Output the [x, y] coordinate of the center of the cell containing the given text.  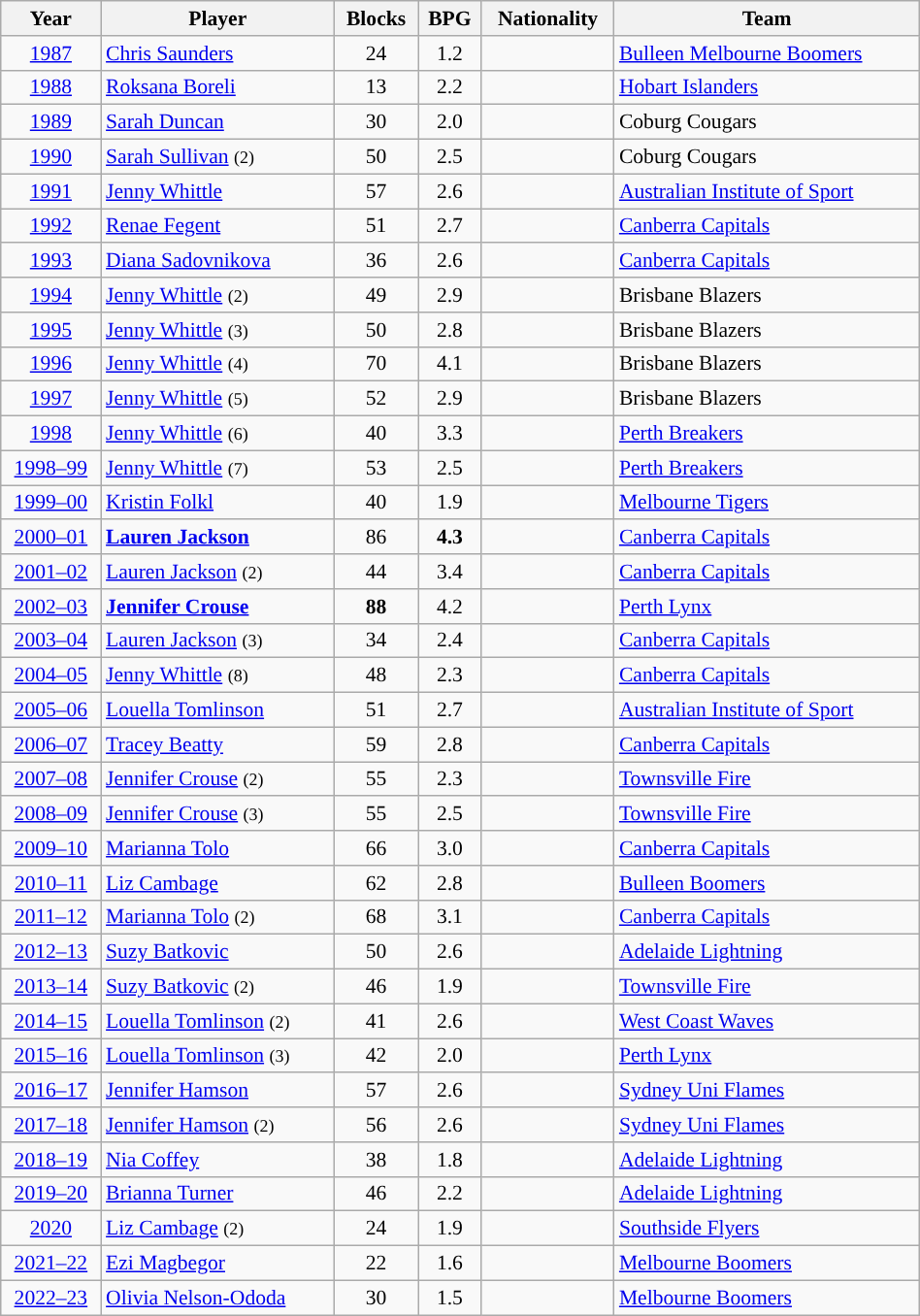
2022–23 [50, 1298]
Jennifer Hamson (2) [217, 1125]
70 [377, 364]
66 [377, 848]
2016–17 [50, 1091]
1990 [50, 157]
Jenny Whittle (7) [217, 468]
3.1 [450, 917]
2019–20 [50, 1194]
34 [377, 641]
2010–11 [50, 883]
2008–09 [50, 814]
Southside Flyers [767, 1229]
Ezi Magbegor [217, 1264]
2005–06 [50, 710]
13 [377, 87]
1999–00 [50, 503]
Jenny Whittle (5) [217, 399]
1998 [50, 434]
Louella Tomlinson (3) [217, 1056]
1993 [50, 261]
Kristin Folkl [217, 503]
1996 [50, 364]
Liz Cambage (2) [217, 1229]
59 [377, 744]
Jenny Whittle (3) [217, 330]
2020 [50, 1229]
2013–14 [50, 987]
2021–22 [50, 1264]
38 [377, 1160]
2014–15 [50, 1021]
1998–99 [50, 468]
53 [377, 468]
Marianna Tolo (2) [217, 917]
2007–08 [50, 779]
Bulleen Boomers [767, 883]
Louella Tomlinson [217, 710]
Liz Cambage [217, 883]
86 [377, 538]
1989 [50, 122]
1.2 [450, 53]
Jenny Whittle (4) [217, 364]
2006–07 [50, 744]
2009–10 [50, 848]
4.3 [450, 538]
Jenny Whittle (6) [217, 434]
Roksana Boreli [217, 87]
2017–18 [50, 1125]
Jennifer Hamson [217, 1091]
2015–16 [50, 1056]
2011–12 [50, 917]
44 [377, 572]
Year [50, 18]
1992 [50, 226]
Jenny Whittle [217, 191]
Olivia Nelson-Ododa [217, 1298]
2002–03 [50, 607]
2012–13 [50, 952]
52 [377, 399]
Hobart Islanders [767, 87]
Nia Coffey [217, 1160]
1995 [50, 330]
Diana Sadovnikova [217, 261]
42 [377, 1056]
Suzy Batkovic (2) [217, 987]
Jennifer Crouse (2) [217, 779]
Jenny Whittle (8) [217, 675]
56 [377, 1125]
2001–02 [50, 572]
Louella Tomlinson (2) [217, 1021]
Nationality [547, 18]
Suzy Batkovic [217, 952]
41 [377, 1021]
48 [377, 675]
4.2 [450, 607]
Lauren Jackson [217, 538]
1991 [50, 191]
49 [377, 295]
2003–04 [50, 641]
West Coast Waves [767, 1021]
Jennifer Crouse [217, 607]
Tracey Beatty [217, 744]
Jennifer Crouse (3) [217, 814]
Jenny Whittle (2) [217, 295]
Lauren Jackson (3) [217, 641]
1.5 [450, 1298]
2018–19 [50, 1160]
Sarah Duncan [217, 122]
3.3 [450, 434]
1994 [50, 295]
1997 [50, 399]
1.8 [450, 1160]
62 [377, 883]
2.4 [450, 641]
Renae Fegent [217, 226]
Team [767, 18]
3.0 [450, 848]
1987 [50, 53]
88 [377, 607]
2004–05 [50, 675]
Brianna Turner [217, 1194]
1.6 [450, 1264]
Chris Saunders [217, 53]
2000–01 [50, 538]
22 [377, 1264]
Melbourne Tigers [767, 503]
Lauren Jackson (2) [217, 572]
BPG [450, 18]
1988 [50, 87]
Sarah Sullivan (2) [217, 157]
68 [377, 917]
3.4 [450, 572]
Marianna Tolo [217, 848]
Player [217, 18]
Bulleen Melbourne Boomers [767, 53]
Blocks [377, 18]
36 [377, 261]
4.1 [450, 364]
